Capture the cell that displays the provided text and extract its [x, y] central coordinate. 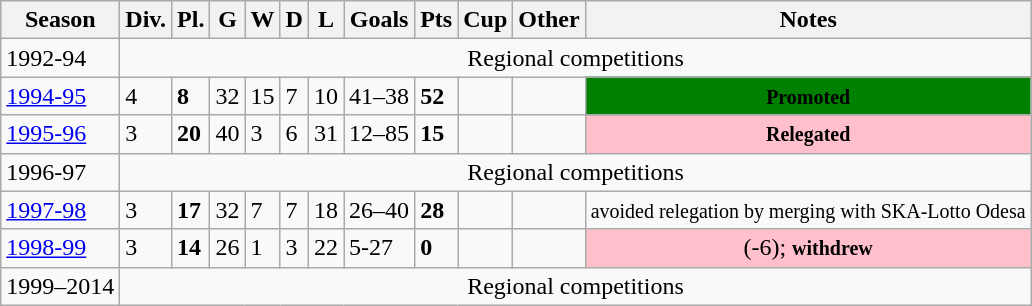
1992-94 [60, 58]
avoided relegation by merging with SKA-Lotto Odesa [808, 210]
Goals [380, 20]
Div. [146, 20]
1999–2014 [60, 286]
6 [294, 134]
4 [146, 96]
1996-97 [60, 172]
26–40 [380, 210]
8 [191, 96]
40 [228, 134]
L [326, 20]
Season [60, 20]
G [228, 20]
26 [228, 248]
Cup [486, 20]
41–38 [380, 96]
D [294, 20]
(-6); withdrew [808, 248]
17 [191, 210]
W [262, 20]
1994-95 [60, 96]
5-27 [380, 248]
Other [549, 20]
Notes [808, 20]
28 [436, 210]
12–85 [380, 134]
Pts [436, 20]
Promoted [808, 96]
1995-96 [60, 134]
10 [326, 96]
52 [436, 96]
1998-99 [60, 248]
1 [262, 248]
Relegated [808, 134]
31 [326, 134]
1997-98 [60, 210]
Pl. [191, 20]
0 [436, 248]
22 [326, 248]
20 [191, 134]
18 [326, 210]
14 [191, 248]
